Capture the cell that displays the provided text and extract its (X, Y) central coordinate. 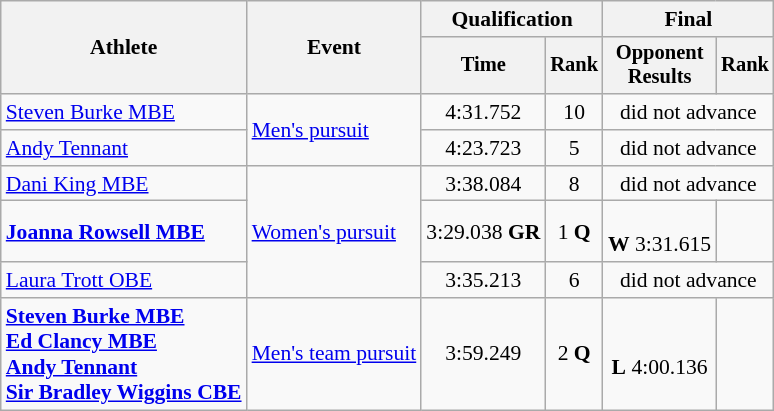
1 Q (574, 232)
L 4:00.136 (660, 354)
Laura Trott OBE (124, 280)
3:38.084 (483, 184)
4:23.723 (483, 148)
Event (334, 48)
Steven Burke MBEEd Clancy MBEAndy TennantSir Bradley Wiggins CBE (124, 354)
Qualification (512, 19)
Andy Tennant (124, 148)
Men's pursuit (334, 130)
3:29.038 GR (483, 232)
3:35.213 (483, 280)
Athlete (124, 48)
Final (688, 19)
OpponentResults (660, 66)
Women's pursuit (334, 232)
3:59.249 (483, 354)
Steven Burke MBE (124, 112)
8 (574, 184)
Dani King MBE (124, 184)
W 3:31.615 (660, 232)
5 (574, 148)
4:31.752 (483, 112)
Joanna Rowsell MBE (124, 232)
6 (574, 280)
2 Q (574, 354)
10 (574, 112)
Time (483, 66)
Men's team pursuit (334, 354)
